Return (X, Y) of the center of cell containing provided text 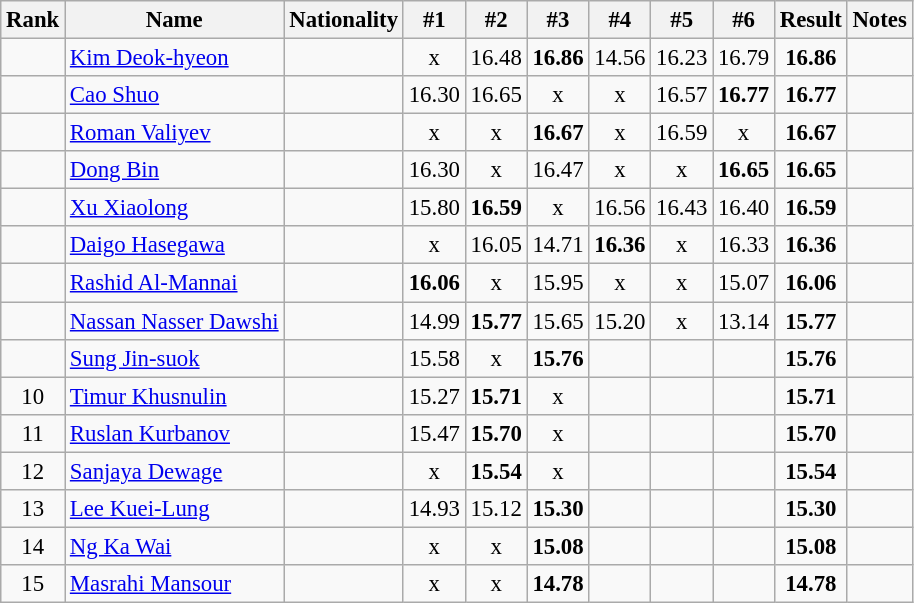
11 (33, 433)
Rashid Al-Mannai (174, 283)
#2 (496, 20)
16.48 (496, 58)
Nassan Nasser Dawshi (174, 321)
Sung Jin-suok (174, 358)
Cao Shuo (174, 95)
Masrahi Mansour (174, 584)
16.23 (682, 58)
#1 (434, 20)
Notes (880, 20)
Sanjaya Dewage (174, 471)
15.58 (434, 358)
Lee Kuei-Lung (174, 509)
Rank (33, 20)
#3 (558, 20)
13.14 (744, 321)
15.07 (744, 283)
Ng Ka Wai (174, 546)
16.47 (558, 170)
#5 (682, 20)
Ruslan Kurbanov (174, 433)
10 (33, 396)
16.57 (682, 95)
15 (33, 584)
16.43 (682, 208)
16.56 (620, 208)
Roman Valiyev (174, 133)
15.27 (434, 396)
14.99 (434, 321)
16.33 (744, 245)
15.65 (558, 321)
14.93 (434, 509)
13 (33, 509)
16.40 (744, 208)
15.47 (434, 433)
Timur Khusnulin (174, 396)
14 (33, 546)
14.56 (620, 58)
#4 (620, 20)
15.95 (558, 283)
Xu Xiaolong (174, 208)
#6 (744, 20)
16.79 (744, 58)
15.12 (496, 509)
15.80 (434, 208)
Dong Bin (174, 170)
Kim Deok-hyeon (174, 58)
15.20 (620, 321)
Result (810, 20)
Daigo Hasegawa (174, 245)
12 (33, 471)
Nationality (344, 20)
Name (174, 20)
14.71 (558, 245)
16.05 (496, 245)
